Locate the cell with the specified text and output its (X, Y) center coordinate. 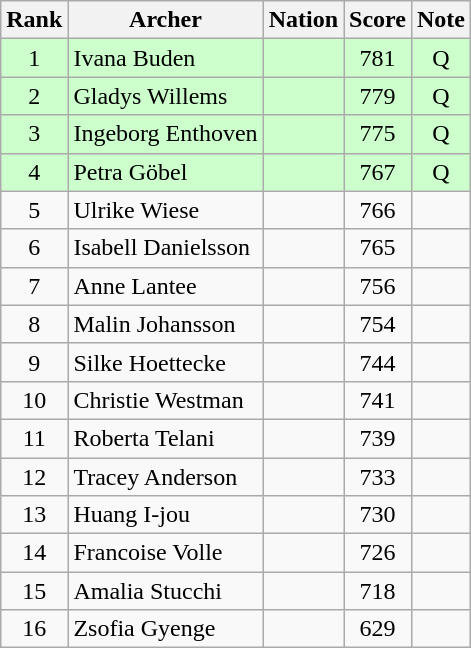
8 (34, 324)
Gladys Willems (166, 96)
Score (378, 20)
775 (378, 134)
730 (378, 515)
Amalia Stucchi (166, 591)
3 (34, 134)
765 (378, 248)
Isabell Danielsson (166, 248)
1 (34, 58)
10 (34, 400)
Anne Lantee (166, 286)
Francoise Volle (166, 553)
Rank (34, 20)
9 (34, 362)
11 (34, 438)
14 (34, 553)
13 (34, 515)
766 (378, 210)
15 (34, 591)
Note (440, 20)
781 (378, 58)
Petra Göbel (166, 172)
Silke Hoettecke (166, 362)
629 (378, 629)
754 (378, 324)
2 (34, 96)
Tracey Anderson (166, 477)
Zsofia Gyenge (166, 629)
4 (34, 172)
744 (378, 362)
Huang I-jou (166, 515)
739 (378, 438)
756 (378, 286)
779 (378, 96)
Ulrike Wiese (166, 210)
5 (34, 210)
726 (378, 553)
Ivana Buden (166, 58)
6 (34, 248)
Christie Westman (166, 400)
Archer (166, 20)
Nation (303, 20)
767 (378, 172)
718 (378, 591)
Malin Johansson (166, 324)
Roberta Telani (166, 438)
733 (378, 477)
7 (34, 286)
12 (34, 477)
Ingeborg Enthoven (166, 134)
16 (34, 629)
741 (378, 400)
